Return [X, Y] of the center of cell containing provided text 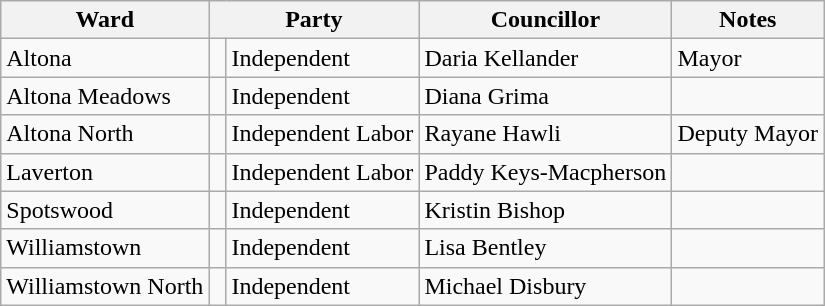
Party [314, 20]
Ward [105, 20]
Mayor [748, 58]
Williamstown [105, 248]
Deputy Mayor [748, 134]
Williamstown North [105, 286]
Altona Meadows [105, 96]
Councillor [546, 20]
Michael Disbury [546, 286]
Notes [748, 20]
Rayane Hawli [546, 134]
Kristin Bishop [546, 210]
Laverton [105, 172]
Paddy Keys-Macpherson [546, 172]
Altona North [105, 134]
Altona [105, 58]
Lisa Bentley [546, 248]
Spotswood [105, 210]
Diana Grima [546, 96]
Daria Kellander [546, 58]
